Detect which cell encompasses the target text, then output its [X, Y] center coordinate. 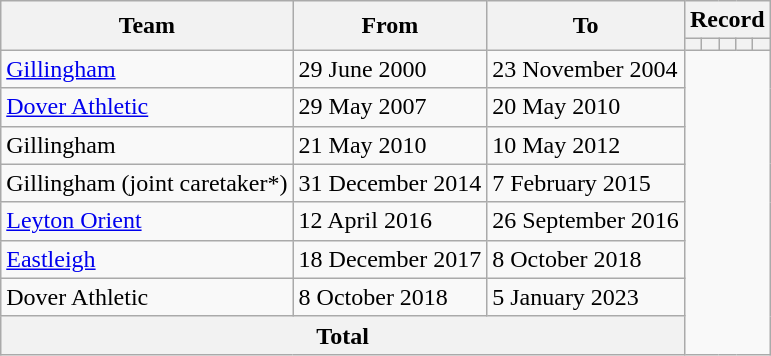
21 May 2010 [390, 145]
26 September 2016 [586, 221]
From [390, 26]
To [586, 26]
Total [343, 335]
Record [727, 20]
29 June 2000 [390, 69]
Gillingham (joint caretaker*) [147, 183]
20 May 2010 [586, 107]
12 April 2016 [390, 221]
Eastleigh [147, 259]
Leyton Orient [147, 221]
5 January 2023 [586, 297]
31 December 2014 [390, 183]
18 December 2017 [390, 259]
7 February 2015 [586, 183]
Team [147, 26]
23 November 2004 [586, 69]
10 May 2012 [586, 145]
29 May 2007 [390, 107]
